Detect which cell encompasses the target text, then output its [x, y] center coordinate. 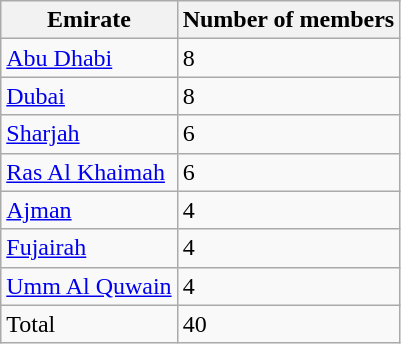
Sharjah [89, 134]
Dubai [89, 96]
Umm Al Quwain [89, 286]
Abu Dhabi [89, 58]
Number of members [288, 20]
Emirate [89, 20]
40 [288, 324]
Ras Al Khaimah [89, 172]
Total [89, 324]
Ajman [89, 210]
Fujairah [89, 248]
